From the cell containing the given text, extract its center point as [X, Y] coordinate. 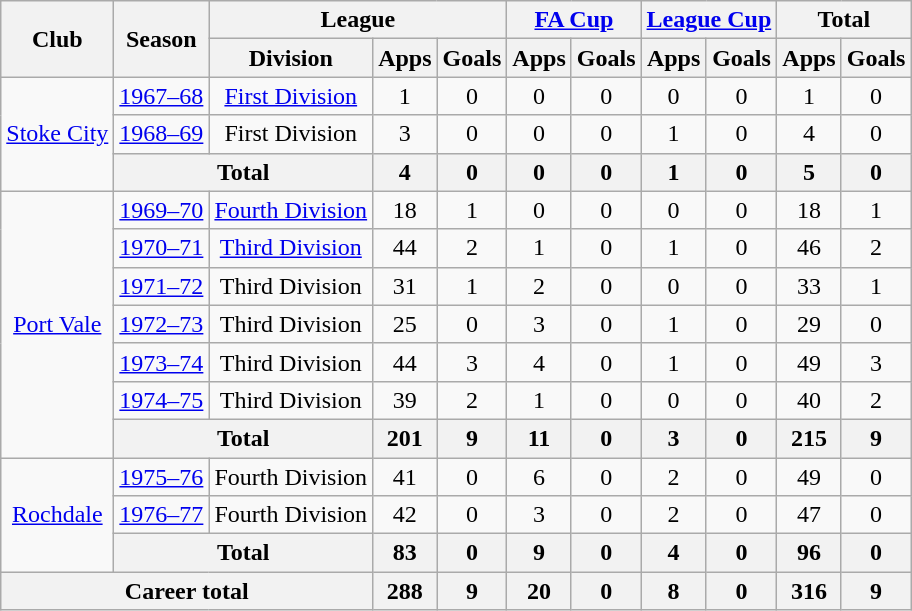
League Cup [709, 20]
96 [809, 553]
215 [809, 438]
1968–69 [162, 134]
288 [405, 591]
31 [405, 286]
83 [405, 553]
47 [809, 515]
Rochdale [58, 515]
League [358, 20]
20 [539, 591]
6 [539, 477]
316 [809, 591]
Stoke City [58, 134]
1967–68 [162, 96]
1969–70 [162, 210]
FA Cup [574, 20]
41 [405, 477]
29 [809, 324]
Career total [187, 591]
1970–71 [162, 248]
Club [58, 39]
Division [291, 58]
5 [809, 172]
46 [809, 248]
1973–74 [162, 362]
1972–73 [162, 324]
1975–76 [162, 477]
11 [539, 438]
Port Vale [58, 324]
201 [405, 438]
1971–72 [162, 286]
25 [405, 324]
39 [405, 400]
33 [809, 286]
1974–75 [162, 400]
40 [809, 400]
8 [674, 591]
Season [162, 39]
1976–77 [162, 515]
42 [405, 515]
